Detect which cell encompasses the target text, then output its (x, y) center coordinate. 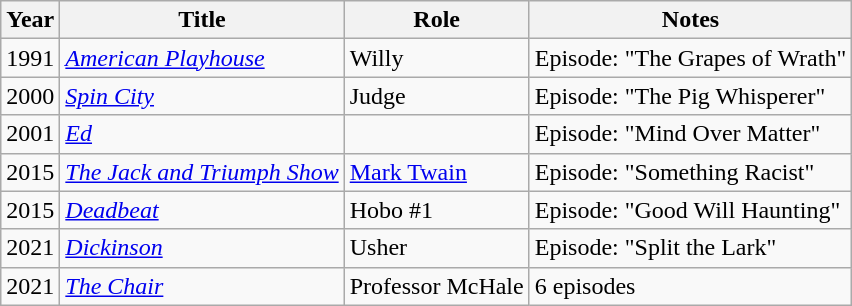
Hobo #1 (436, 210)
Episode: "The Pig Whisperer" (690, 96)
2000 (30, 96)
6 episodes (690, 286)
Role (436, 20)
Dickinson (202, 248)
2001 (30, 134)
Usher (436, 248)
The Jack and Triumph Show (202, 172)
Mark Twain (436, 172)
1991 (30, 58)
The Chair (202, 286)
Episode: "Good Will Haunting" (690, 210)
Episode: "Split the Lark" (690, 248)
Willy (436, 58)
Deadbeat (202, 210)
Episode: "Something Racist" (690, 172)
Notes (690, 20)
Episode: "Mind Over Matter" (690, 134)
Title (202, 20)
Episode: "The Grapes of Wrath" (690, 58)
Year (30, 20)
Professor McHale (436, 286)
Spin City (202, 96)
Ed (202, 134)
American Playhouse (202, 58)
Judge (436, 96)
